Search for the cell housing the specified text and yield its [X, Y] center coordinate. 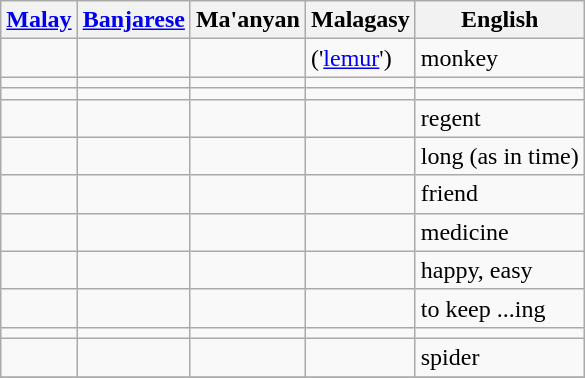
happy, easy [500, 270]
long (as in time) [500, 156]
English [500, 20]
Malay [39, 20]
monkey [500, 58]
medicine [500, 232]
('lemur') [360, 58]
Malagasy [360, 20]
Banjarese [134, 20]
to keep ...ing [500, 308]
spider [500, 357]
Ma'anyan [248, 20]
regent [500, 118]
friend [500, 194]
